Extract the (X, Y) coordinate from the center of the cell holding the provided text.  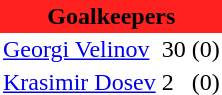
Georgi Velinov (80, 50)
30 (174, 50)
